From the cell containing the given text, extract its center point as [X, Y] coordinate. 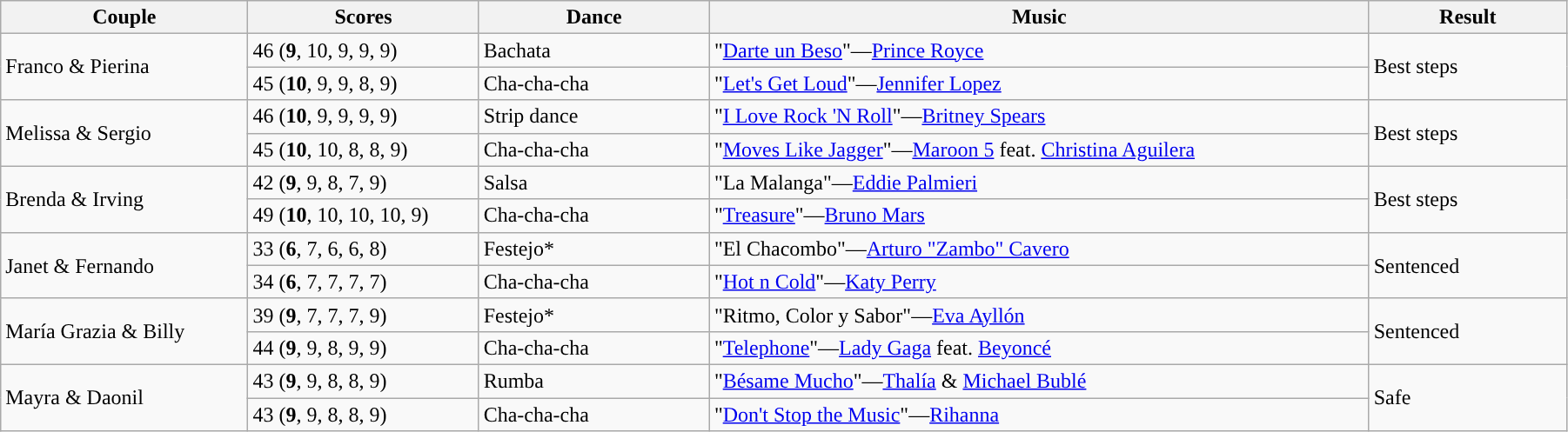
Melissa & Sergio [124, 133]
Safe [1467, 397]
"Hot n Cold"—Katy Perry [1039, 282]
Salsa [593, 183]
44 (9, 9, 8, 9, 9) [364, 348]
"I Love Rock 'N Roll"—Britney Spears [1039, 116]
Bachata [593, 50]
46 (9, 10, 9, 9, 9) [364, 50]
"Darte un Beso"—Prince Royce [1039, 50]
"Don't Stop the Music"—Rihanna [1039, 415]
Mayra & Daonil [124, 397]
Brenda & Irving [124, 199]
45 (10, 9, 9, 8, 9) [364, 83]
49 (10, 10, 10, 10, 9) [364, 216]
"Moves Like Jagger"—Maroon 5 feat. Christina Aguilera [1039, 150]
Music [1039, 17]
34 (6, 7, 7, 7, 7) [364, 282]
Scores [364, 17]
"Ritmo, Color y Sabor"—Eva Ayllón [1039, 315]
Result [1467, 17]
Rumba [593, 381]
"Telephone"—Lady Gaga feat. Beyoncé [1039, 348]
"Treasure"—Bruno Mars [1039, 216]
Strip dance [593, 116]
39 (9, 7, 7, 7, 9) [364, 315]
42 (9, 9, 8, 7, 9) [364, 183]
María Grazia & Billy [124, 331]
33 (6, 7, 6, 6, 8) [364, 249]
45 (10, 10, 8, 8, 9) [364, 150]
46 (10, 9, 9, 9, 9) [364, 116]
"Bésame Mucho"—Thalía & Michael Bublé [1039, 381]
Franco & Pierina [124, 67]
"El Chacombo"—Arturo "Zambo" Cavero [1039, 249]
"Let's Get Loud"—Jennifer Lopez [1039, 83]
"La Malanga"—Eddie Palmieri [1039, 183]
Dance [593, 17]
Janet & Fernando [124, 265]
Couple [124, 17]
